Locate the cell with the specified text and output its [x, y] center coordinate. 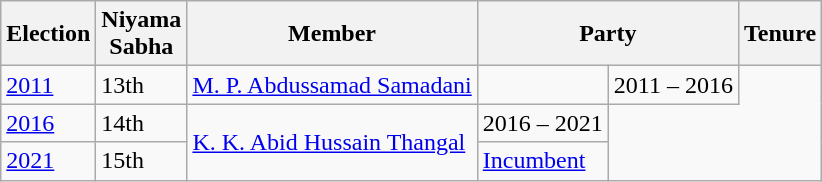
2016 [48, 123]
K. K. Abid Hussain Thangal [332, 142]
13th [142, 85]
15th [142, 161]
2016 – 2021 [542, 123]
M. P. Abdussamad Samadani [332, 85]
Election [48, 34]
Tenure [780, 34]
Incumbent [542, 161]
14th [142, 123]
Member [332, 34]
2021 [48, 161]
NiyamaSabha [142, 34]
2011 – 2016 [673, 85]
2011 [48, 85]
Party [608, 34]
